Provide the [X, Y] coordinate of the cell's center where the given text is located.  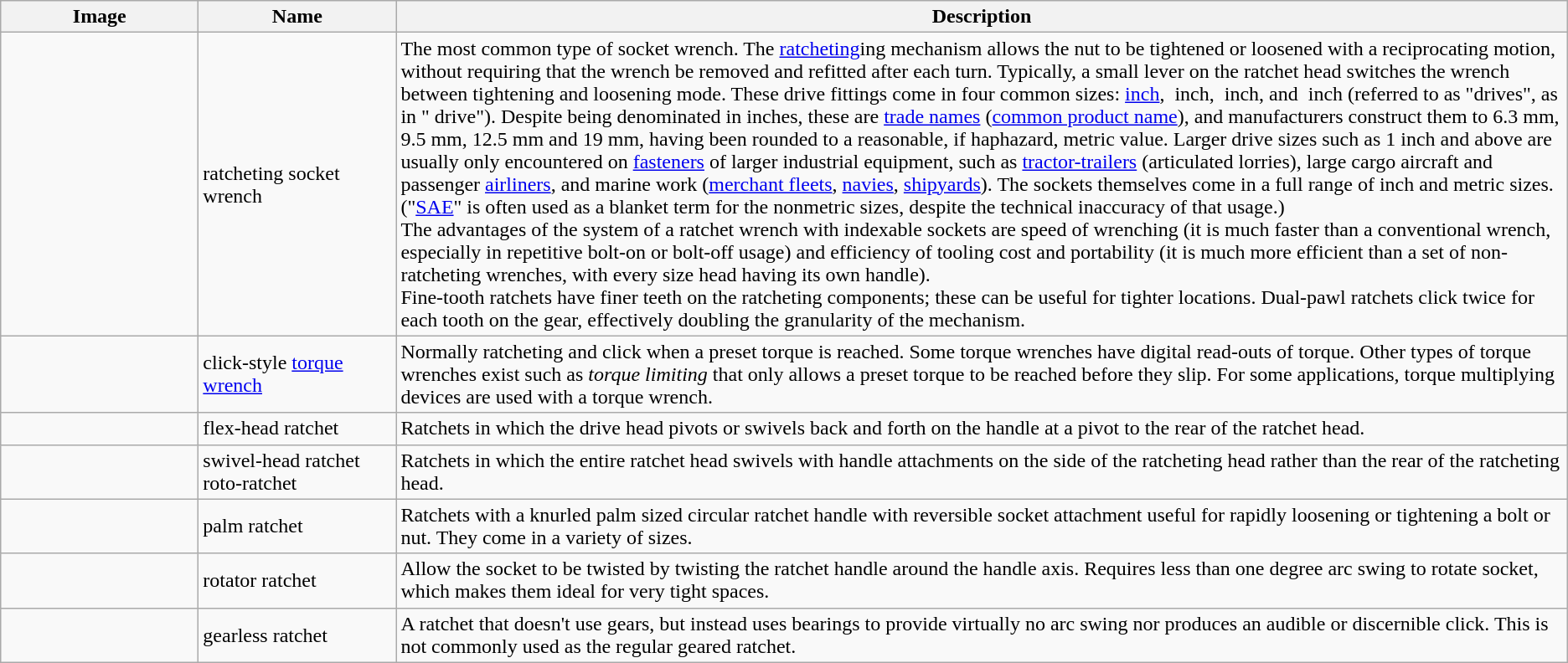
palm ratchet [297, 526]
Ratchets in which the drive head pivots or swivels back and forth on the handle at a pivot to the rear of the ratchet head. [982, 429]
click-style torque wrench [297, 374]
gearless ratchet [297, 635]
Description [982, 17]
rotator ratchet [297, 581]
Image [100, 17]
flex-head ratchet [297, 429]
ratcheting socket wrench [297, 184]
swivel-head ratchetroto-ratchet [297, 472]
Name [297, 17]
